Determine the (X, Y) coordinate at the center of the cell enclosing the given text.  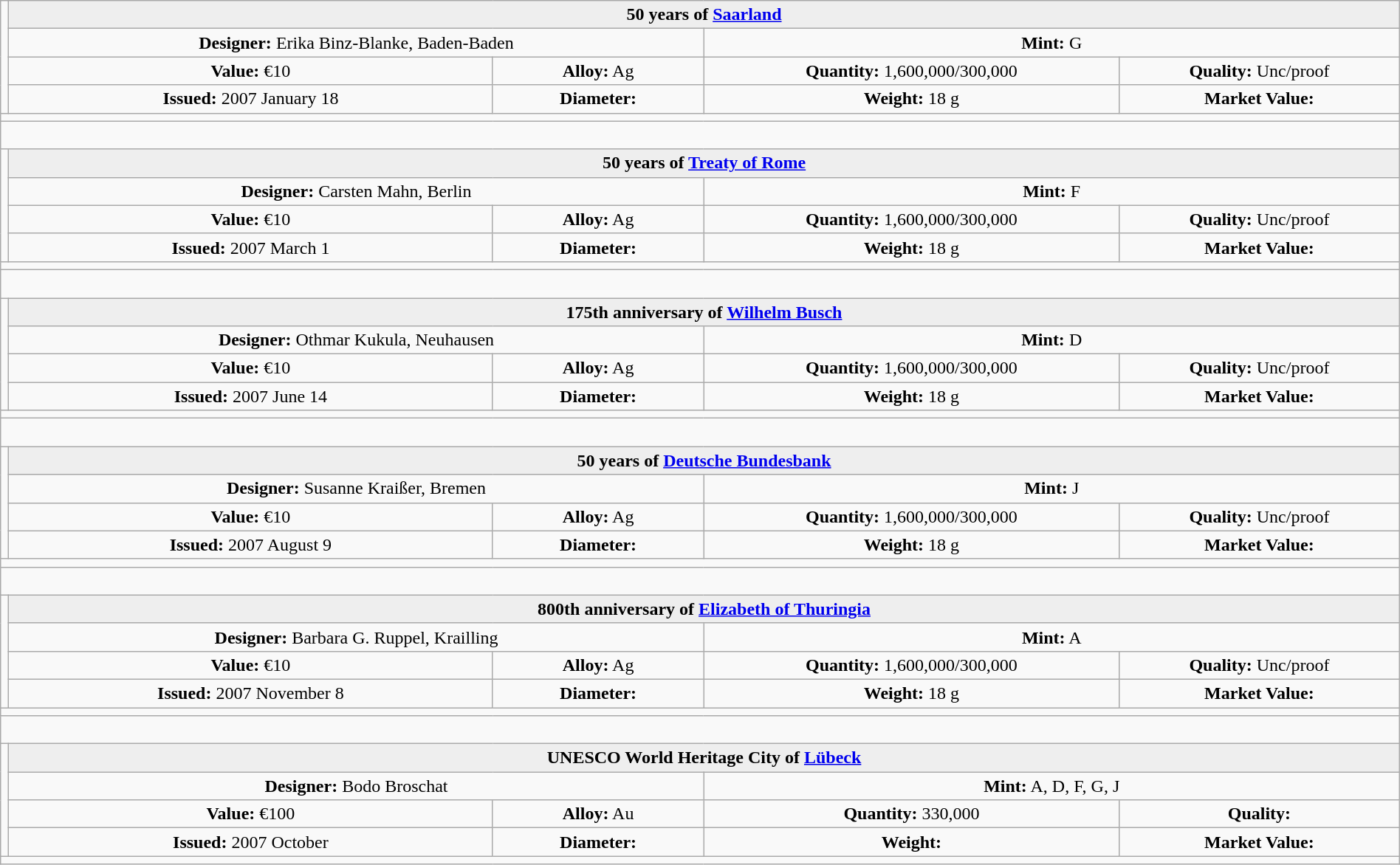
Designer: Carsten Mahn, Berlin (356, 191)
Mint: A, D, F, G, J (1051, 786)
Designer: Bodo Broschat (356, 786)
Mint: A (1051, 637)
Designer: Barbara G. Ruppel, Krailling (356, 637)
Alloy: Au (598, 814)
Issued: 2007 January 18 (251, 99)
Mint: G (1051, 43)
50 years of Deutsche Bundesbank (704, 461)
Designer: Erika Binz-Blanke, Baden-Baden (356, 43)
800th anniversary of Elizabeth of Thuringia (704, 609)
175th anniversary of Wilhelm Busch (704, 312)
Designer: Susanne Kraißer, Bremen (356, 489)
Issued: 2007 June 14 (251, 396)
Issued: 2007 October (251, 842)
50 years of Treaty of Rome (704, 163)
Designer: Othmar Kukula, Neuhausen (356, 340)
Quality: (1260, 814)
Quantity: 330,000 (911, 814)
Mint: D (1051, 340)
Issued: 2007 March 1 (251, 247)
Value: €100 (251, 814)
Issued: 2007 November 8 (251, 693)
Mint: F (1051, 191)
UNESCO World Heritage City of Lübeck (704, 758)
Weight: (911, 842)
Mint: J (1051, 489)
50 years of Saarland (704, 15)
Issued: 2007 August 9 (251, 545)
